Search for the cell housing the specified text and yield its (x, y) center coordinate. 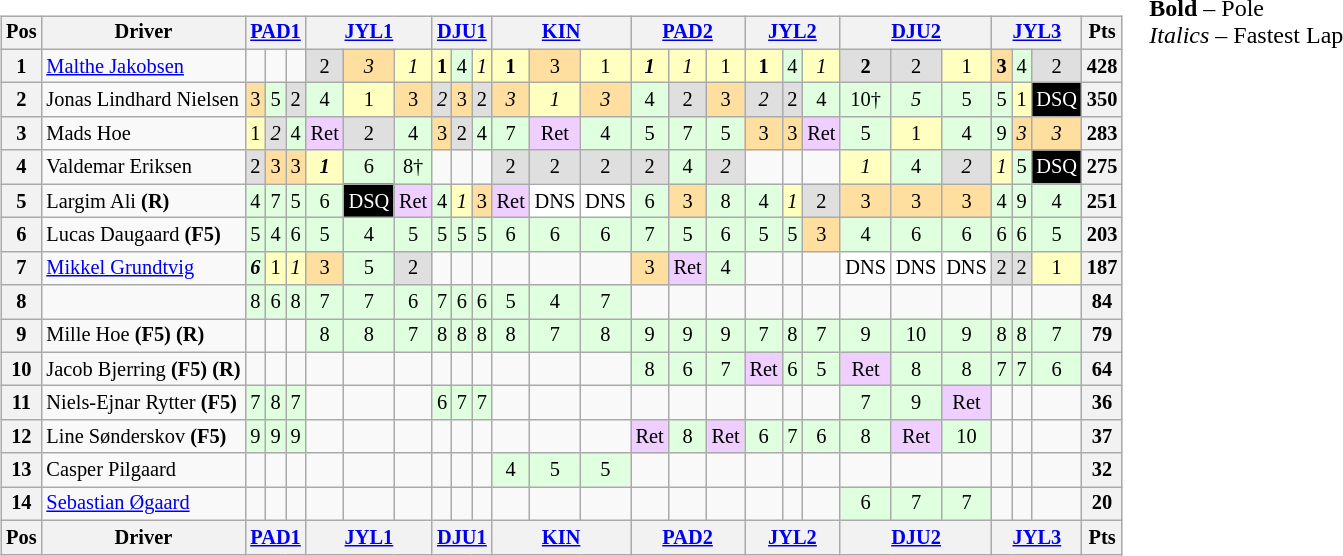
11 (21, 403)
13 (21, 470)
187 (1102, 268)
Jacob Bjerring (F5) (R) (143, 369)
84 (1102, 302)
283 (1102, 134)
79 (1102, 336)
Mads Hoe (143, 134)
8† (413, 167)
251 (1102, 201)
Mikkel Grundtvig (143, 268)
12 (21, 437)
Sebastian Øgaard (143, 504)
Valdemar Eriksen (143, 167)
Malthe Jakobsen (143, 66)
64 (1102, 369)
Line Sønderskov (F5) (143, 437)
350 (1102, 100)
14 (21, 504)
Casper Pilgaard (143, 470)
32 (1102, 470)
10† (865, 100)
20 (1102, 504)
Jonas Lindhard Nielsen (143, 100)
Largim Ali (R) (143, 201)
36 (1102, 403)
Niels-Ejnar Rytter (F5) (143, 403)
203 (1102, 235)
275 (1102, 167)
428 (1102, 66)
Mille Hoe (F5) (R) (143, 336)
37 (1102, 437)
Lucas Daugaard (F5) (143, 235)
